Capture the cell that displays the provided text and extract its [X, Y] central coordinate. 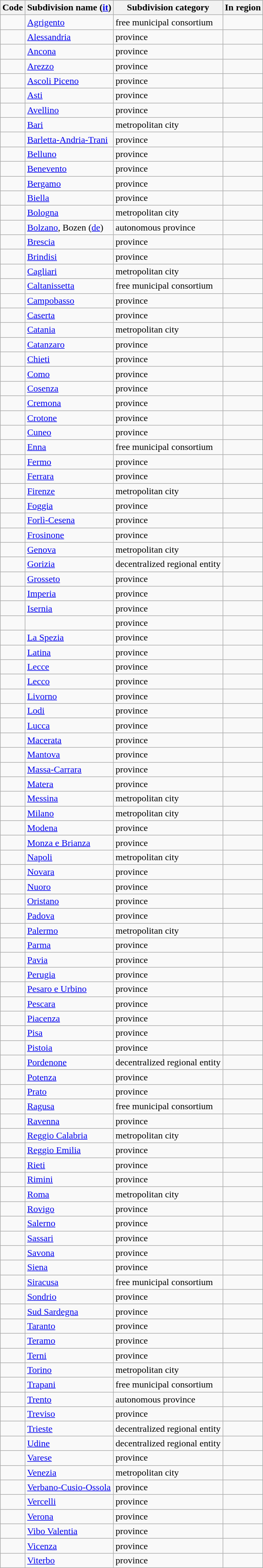
La Spezia [69, 637]
Mantova [69, 755]
Imperia [69, 593]
Terni [69, 1355]
Bari [69, 125]
Udine [69, 1443]
Forlì-Cesena [69, 520]
Ancona [69, 52]
Piacenza [69, 1018]
Verbano-Cusio-Ossola [69, 1487]
Avellino [69, 110]
Sondrio [69, 1297]
Brindisi [69, 257]
Pesaro e Urbino [69, 989]
Genova [69, 550]
Macerata [69, 740]
Potenza [69, 1077]
Siracusa [69, 1282]
Barletta-Andria-Trani [69, 139]
Pistoia [69, 1048]
Subdivision name (it) [69, 8]
Siena [69, 1267]
Vicenza [69, 1546]
Vibo Valentia [69, 1531]
Cagliari [69, 271]
Ferrara [69, 476]
Salerno [69, 1224]
Alessandria [69, 37]
Benevento [69, 169]
Lecco [69, 682]
Pescara [69, 1004]
Sud Sardegna [69, 1311]
Treviso [69, 1414]
Code [13, 8]
Grosseto [69, 579]
Ragusa [69, 1106]
Palermo [69, 931]
Enna [69, 447]
Rovigo [69, 1209]
Vercelli [69, 1502]
Belluno [69, 154]
Padova [69, 916]
Pordenone [69, 1062]
Trapani [69, 1385]
Prato [69, 1092]
Oristano [69, 901]
Messina [69, 799]
Pisa [69, 1033]
Massa-Carrara [69, 769]
Roma [69, 1194]
Novara [69, 872]
Crotone [69, 418]
Rimini [69, 1180]
Verona [69, 1516]
Sassari [69, 1238]
Rieti [69, 1165]
Reggio Calabria [69, 1136]
Pavia [69, 960]
Ravenna [69, 1121]
Agrigento [69, 22]
Como [69, 374]
Lucca [69, 725]
Lodi [69, 711]
Reggio Emilia [69, 1150]
Ascoli Piceno [69, 81]
Trieste [69, 1429]
Chieti [69, 359]
Cremona [69, 403]
Perugia [69, 975]
Monza e Brianza [69, 843]
In region [243, 8]
Firenze [69, 491]
Teramo [69, 1341]
Bolzano, Bozen (de) [69, 227]
Lecce [69, 667]
Trento [69, 1399]
Modena [69, 828]
Viterbo [69, 1560]
Frosinone [69, 535]
Catanzaro [69, 344]
Bologna [69, 213]
Savona [69, 1253]
Cuneo [69, 433]
Isernia [69, 608]
Taranto [69, 1326]
Catania [69, 330]
Brescia [69, 242]
Biella [69, 198]
Latina [69, 652]
Bergamo [69, 184]
Napoli [69, 857]
Asti [69, 95]
Cosenza [69, 388]
Matera [69, 784]
Livorno [69, 696]
Campobasso [69, 301]
Parma [69, 945]
Varese [69, 1458]
Gorizia [69, 564]
Torino [69, 1370]
Milano [69, 813]
Caltanissetta [69, 286]
Fermo [69, 462]
Subdivision category [168, 8]
Nuoro [69, 886]
Caserta [69, 315]
Venezia [69, 1473]
Arezzo [69, 66]
Foggia [69, 506]
